For the text-containing cell, return its midpoint in (X, Y) coordinate format. 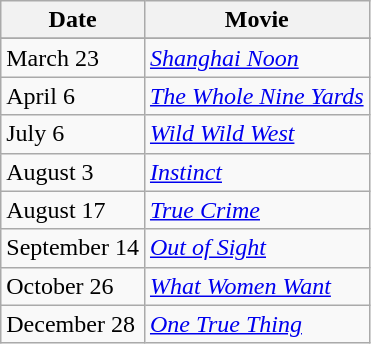
March 23 (73, 58)
One True Thing (256, 324)
Out of Sight (256, 248)
October 26 (73, 286)
Date (73, 20)
August 17 (73, 210)
True Crime (256, 210)
Wild Wild West (256, 134)
What Women Want (256, 286)
Shanghai Noon (256, 58)
The Whole Nine Yards (256, 96)
September 14 (73, 248)
July 6 (73, 134)
April 6 (73, 96)
Movie (256, 20)
December 28 (73, 324)
August 3 (73, 172)
Instinct (256, 172)
